Identify which cell holds the provided text, then report its (x, y) central coordinate. 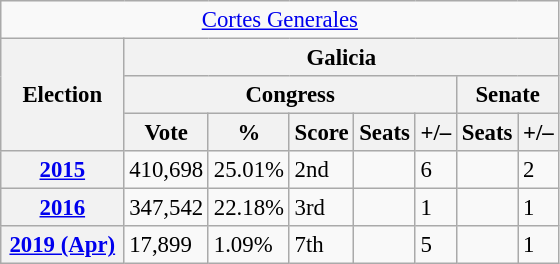
347,542 (166, 208)
25.01% (248, 170)
2019 (Apr) (62, 245)
410,698 (166, 170)
3rd (322, 208)
2nd (322, 170)
2015 (62, 170)
Senate (508, 95)
6 (436, 170)
Congress (290, 95)
Election (62, 96)
17,899 (166, 245)
7th (322, 245)
Score (322, 133)
1.09% (248, 245)
Galicia (342, 58)
2016 (62, 208)
Vote (166, 133)
2 (538, 170)
22.18% (248, 208)
Cortes Generales (280, 20)
5 (436, 245)
% (248, 133)
